Search for the cell housing the specified text and yield its [X, Y] center coordinate. 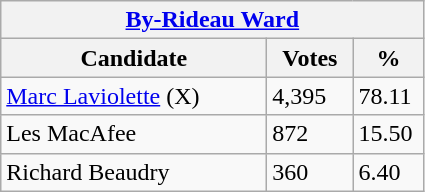
15.50 [388, 134]
Votes [310, 58]
% [388, 58]
Richard Beaudry [134, 172]
Candidate [134, 58]
Marc Laviolette (X) [134, 96]
By-Rideau Ward [212, 20]
4,395 [310, 96]
360 [310, 172]
Les MacAfee [134, 134]
78.11 [388, 96]
872 [310, 134]
6.40 [388, 172]
